Detect which cell encompasses the target text, then output its [x, y] center coordinate. 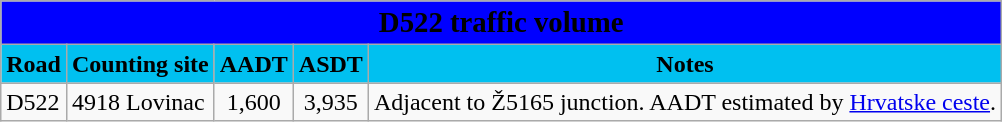
D522 [34, 102]
AADT [254, 64]
Counting site [140, 64]
4918 Lovinac [140, 102]
Notes [684, 64]
Adjacent to Ž5165 junction. AADT estimated by Hrvatske ceste. [684, 102]
D522 traffic volume [502, 23]
Road [34, 64]
1,600 [254, 102]
ASDT [330, 64]
3,935 [330, 102]
